Pinpoint the cell where the given text exists, returning its [X, Y] midpoint coordinate. 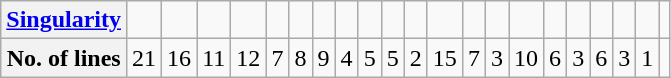
10 [526, 58]
Singularity [64, 20]
1 [648, 58]
9 [324, 58]
2 [416, 58]
8 [300, 58]
16 [180, 58]
15 [444, 58]
12 [248, 58]
21 [144, 58]
11 [214, 58]
4 [346, 58]
No. of lines [64, 58]
